Return the [x, y] coordinate for the center point of the cell that contains the specified text.  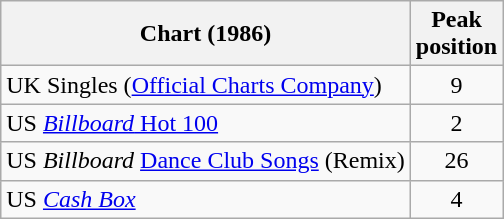
2 [456, 123]
4 [456, 199]
US Billboard Dance Club Songs (Remix) [206, 161]
US Cash Box [206, 199]
US Billboard Hot 100 [206, 123]
9 [456, 85]
Peakposition [456, 34]
UK Singles (Official Charts Company) [206, 85]
26 [456, 161]
Chart (1986) [206, 34]
